Capture the cell that displays the provided text and extract its [X, Y] central coordinate. 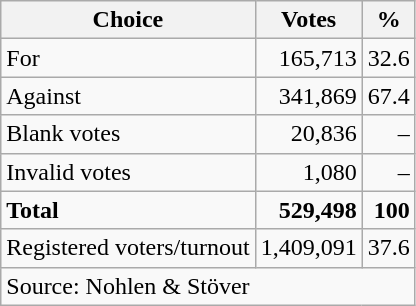
165,713 [308, 58]
Registered voters/turnout [128, 248]
32.6 [388, 58]
67.4 [388, 96]
Total [128, 210]
For [128, 58]
Blank votes [128, 134]
341,869 [308, 96]
20,836 [308, 134]
Source: Nohlen & Stöver [208, 286]
Choice [128, 20]
1,080 [308, 172]
37.6 [388, 248]
Invalid votes [128, 172]
100 [388, 210]
% [388, 20]
Votes [308, 20]
529,498 [308, 210]
1,409,091 [308, 248]
Against [128, 96]
